Output the (X, Y) coordinate of the center of the cell containing the given text.  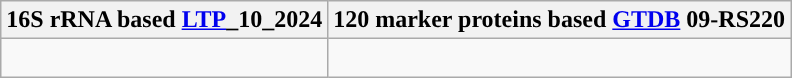
16S rRNA based LTP_10_2024 (164, 20)
120 marker proteins based GTDB 09-RS220 (560, 20)
